Detect which cell encompasses the target text, then output its [X, Y] center coordinate. 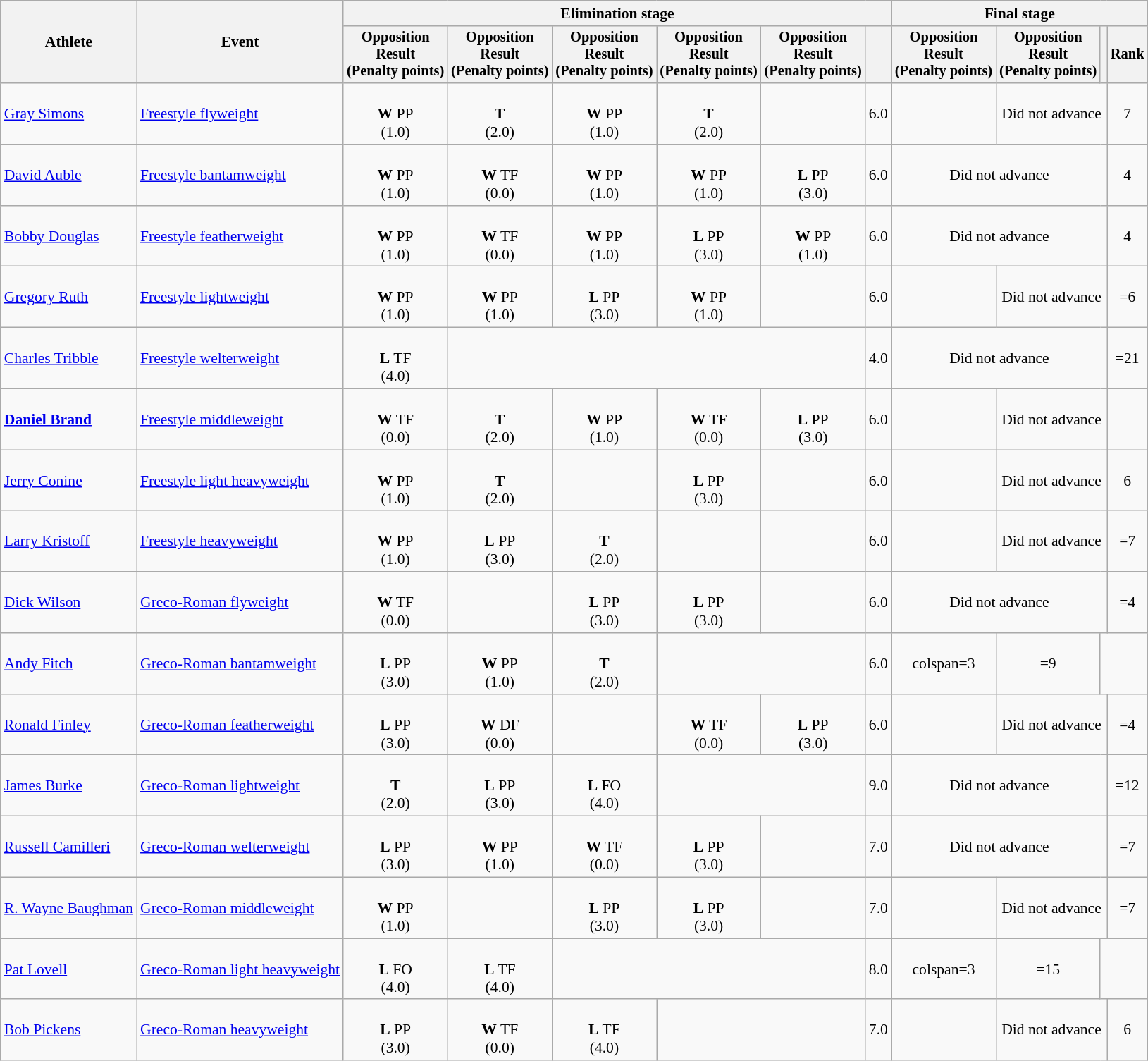
Larry Kristoff [69, 541]
=21 [1128, 358]
Bob Pickens [69, 1031]
=12 [1128, 785]
7 [1128, 114]
Elimination stage [617, 13]
David Auble [69, 175]
James Burke [69, 785]
Freestyle heavyweight [240, 541]
=6 [1128, 298]
R. Wayne Baughman [69, 908]
9.0 [878, 785]
Bobby Douglas [69, 237]
W DF(0.0) [500, 725]
Charles Tribble [69, 358]
Pat Lovell [69, 969]
Freestyle bantamweight [240, 175]
Greco-Roman middleweight [240, 908]
Greco-Roman heavyweight [240, 1031]
Greco-Roman flyweight [240, 602]
Athlete [69, 42]
Andy Fitch [69, 664]
Rank [1128, 55]
Event [240, 42]
4.0 [878, 358]
Jerry Conine [69, 481]
Greco-Roman light heavyweight [240, 969]
Daniel Brand [69, 420]
Freestyle middleweight [240, 420]
Russell Camilleri [69, 847]
Gray Simons [69, 114]
Freestyle lightweight [240, 298]
=15 [1048, 969]
Freestyle light heavyweight [240, 481]
8.0 [878, 969]
=9 [1048, 664]
Freestyle featherweight [240, 237]
Freestyle welterweight [240, 358]
Gregory Ruth [69, 298]
Greco-Roman welterweight [240, 847]
Greco-Roman lightweight [240, 785]
Greco-Roman bantamweight [240, 664]
Greco-Roman featherweight [240, 725]
Final stage [1020, 13]
Ronald Finley [69, 725]
Dick Wilson [69, 602]
Freestyle flyweight [240, 114]
